For the text-containing cell, return its midpoint in [X, Y] coordinate format. 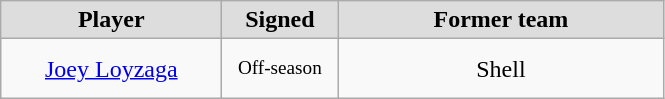
Former team [501, 20]
Shell [501, 69]
Player [112, 20]
Signed [280, 20]
Joey Loyzaga [112, 69]
Off-season [280, 69]
